Pinpoint the cell where the given text exists, returning its [X, Y] midpoint coordinate. 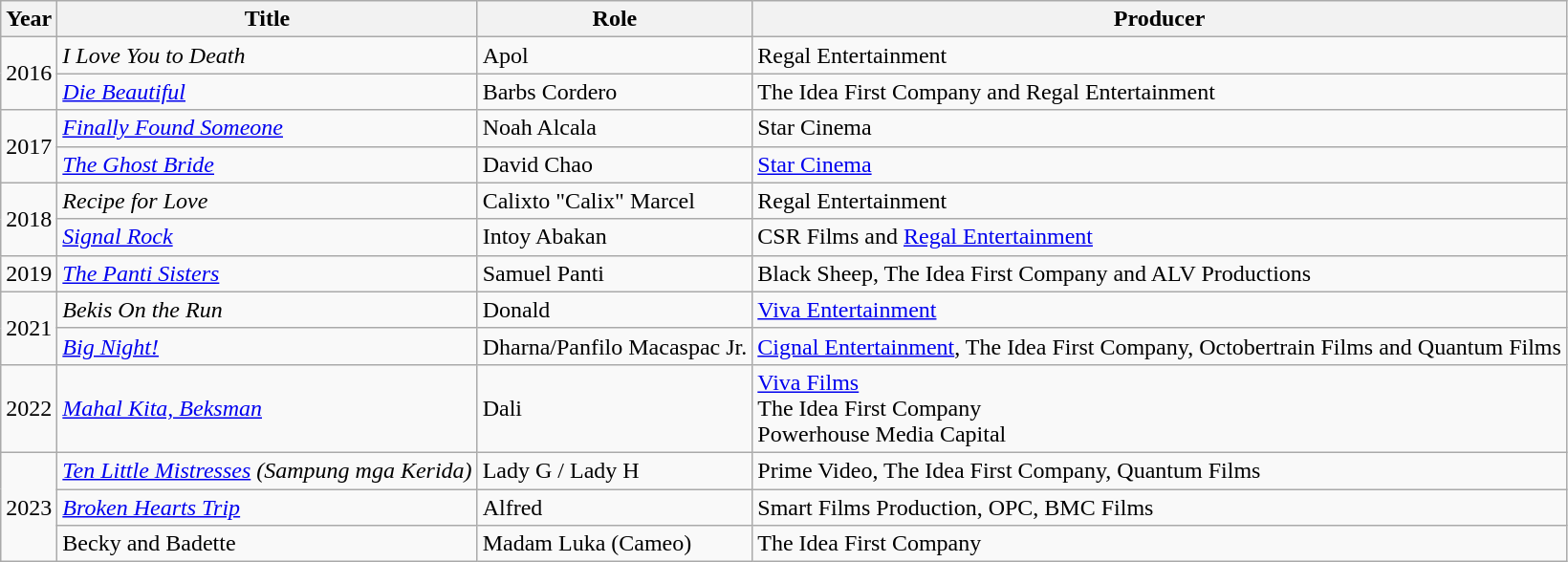
Broken Hearts Trip [268, 508]
Producer [1160, 19]
Ten Little Mistresses (Sampung mga Kerida) [268, 470]
Black Sheep, The Idea First Company and ALV Productions [1160, 273]
Prime Video, The Idea First Company, Quantum Films [1160, 470]
2017 [29, 146]
Dali [615, 408]
Big Night! [268, 346]
2016 [29, 74]
Smart Films Production, OPC, BMC Films [1160, 508]
Apol [615, 55]
Recipe for Love [268, 201]
2021 [29, 328]
Year [29, 19]
Lady G / Lady H [615, 470]
Title [268, 19]
2023 [29, 507]
Die Beautiful [268, 92]
CSR Films and Regal Entertainment [1160, 237]
The Panti Sisters [268, 273]
David Chao [615, 164]
Becky and Badette [268, 544]
Signal Rock [268, 237]
The Idea First Company [1160, 544]
Madam Luka (Cameo) [615, 544]
Viva Films The Idea First Company Powerhouse Media Capital [1160, 408]
Samuel Panti [615, 273]
The Ghost Bride [268, 164]
Mahal Kita, Beksman [268, 408]
Finally Found Someone [268, 128]
I Love You to Death [268, 55]
Calixto "Calix" Marcel [615, 201]
Noah Alcala [615, 128]
Dharna/Panfilo Macaspac Jr. [615, 346]
2022 [29, 408]
Barbs Cordero [615, 92]
Intoy Abakan [615, 237]
The Idea First Company and Regal Entertainment [1160, 92]
Bekis On the Run [268, 310]
2019 [29, 273]
Viva Entertainment [1160, 310]
Alfred [615, 508]
2018 [29, 219]
Cignal Entertainment, The Idea First Company, Octobertrain Films and Quantum Films [1160, 346]
Donald [615, 310]
Role [615, 19]
